Search for the cell housing the specified text and yield its (X, Y) center coordinate. 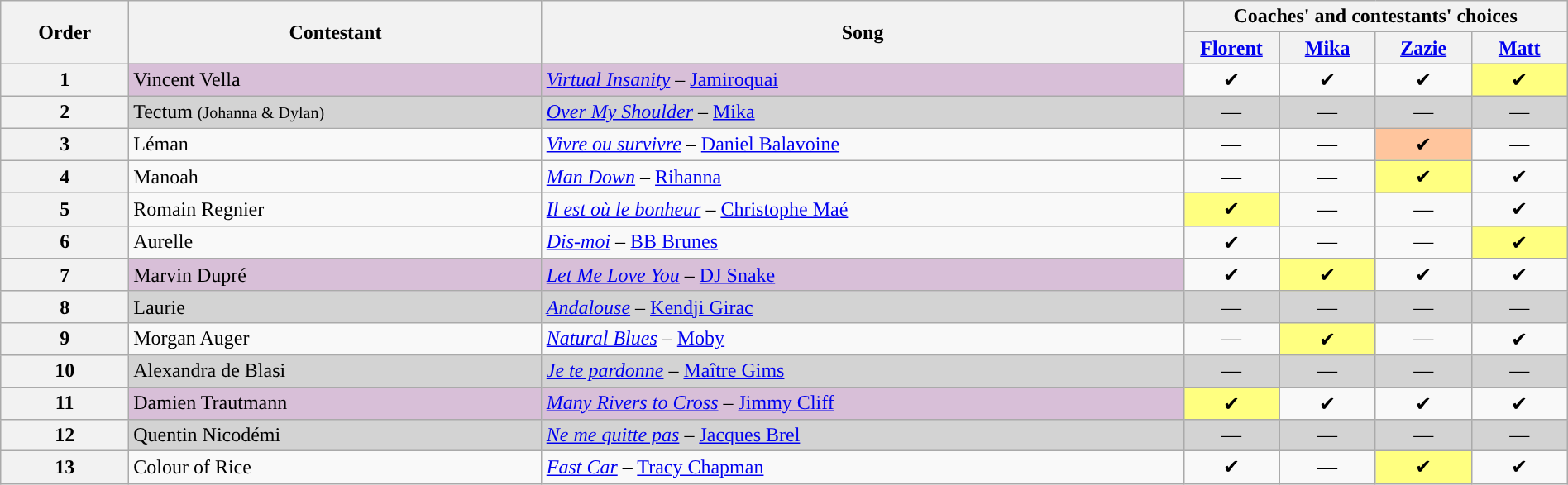
9 (65, 339)
1 (65, 80)
Contestant (336, 32)
Man Down – Rihanna (863, 177)
12 (65, 435)
Song (863, 32)
2 (65, 112)
Colour of Rice (336, 468)
Laurie (336, 307)
Order (65, 32)
Many Rivers to Cross – Jimmy Cliff (863, 403)
Je te pardonne – Maître Gims (863, 371)
Zazie (1423, 48)
Quentin Nicodémi (336, 435)
Andalouse – Kendji Girac (863, 307)
Léman (336, 144)
Ne me quitte pas – Jacques Brel (863, 435)
Florent (1231, 48)
Vincent Vella (336, 80)
Mika (1327, 48)
6 (65, 242)
Vivre ou survivre – Daniel Balavoine (863, 144)
4 (65, 177)
Morgan Auger (336, 339)
Let Me Love You – DJ Snake (863, 275)
Marvin Dupré (336, 275)
11 (65, 403)
8 (65, 307)
Aurelle (336, 242)
Matt (1519, 48)
Tectum (Johanna & Dylan) (336, 112)
Coaches' and contestants' choices (1375, 17)
Damien Trautmann (336, 403)
Virtual Insanity – Jamiroquai (863, 80)
7 (65, 275)
Over My Shoulder – Mika (863, 112)
Romain Regnier (336, 210)
13 (65, 468)
Natural Blues – Moby (863, 339)
Dis-moi – BB Brunes (863, 242)
Fast Car – Tracy Chapman (863, 468)
Manoah (336, 177)
Il est où le bonheur – Christophe Maé (863, 210)
5 (65, 210)
Alexandra de Blasi (336, 371)
10 (65, 371)
3 (65, 144)
